Determine the [x, y] coordinate at the center of the cell enclosing the given text.  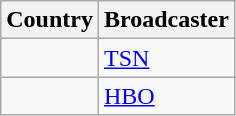
HBO [166, 96]
Country [50, 20]
Broadcaster [166, 20]
TSN [166, 58]
